Provide the [x, y] coordinate of the cell's center where the given text is located.  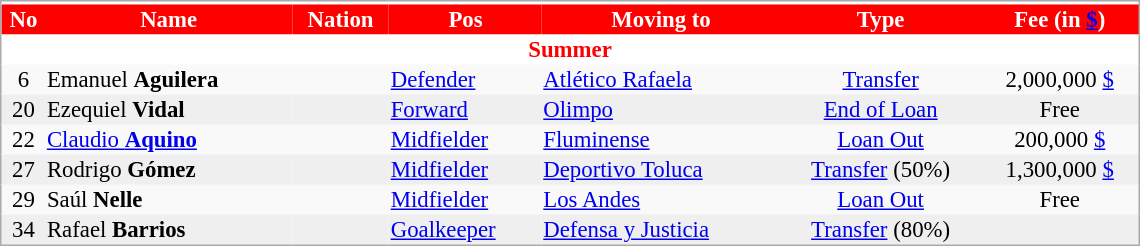
27 [24, 169]
No [24, 19]
200,000 $ [1060, 139]
Transfer [880, 79]
Defensa y Justicia [661, 229]
Ezequiel Vidal [168, 109]
Name [168, 19]
Nation [340, 19]
Forward [466, 109]
Transfer (50%) [880, 169]
Atlético Rafaela [661, 79]
Transfer (80%) [880, 229]
Claudio Aquino [168, 139]
Goalkeeper [466, 229]
Los Andes [661, 199]
Rafael Barrios [168, 229]
Type [880, 19]
Emanuel Aguilera [168, 79]
Olimpo [661, 109]
22 [24, 139]
Pos [466, 19]
34 [24, 229]
Fee (in $) [1060, 19]
End of Loan [880, 109]
1,300,000 $ [1060, 169]
2,000,000 $ [1060, 79]
Summer [570, 49]
Fluminense [661, 139]
Deportivo Toluca [661, 169]
20 [24, 109]
Moving to [661, 19]
Saúl Nelle [168, 199]
29 [24, 199]
6 [24, 79]
Rodrigo Gómez [168, 169]
Defender [466, 79]
